Extract the [x, y] coordinate from the center of the cell holding the provided text.  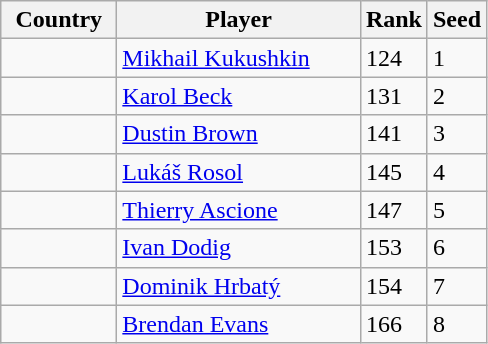
6 [456, 248]
Player [239, 20]
Brendan Evans [239, 324]
Ivan Dodig [239, 248]
Country [59, 20]
145 [394, 172]
166 [394, 324]
141 [394, 134]
124 [394, 58]
153 [394, 248]
Dustin Brown [239, 134]
7 [456, 286]
Mikhail Kukushkin [239, 58]
5 [456, 210]
131 [394, 96]
154 [394, 286]
8 [456, 324]
4 [456, 172]
Seed [456, 20]
2 [456, 96]
3 [456, 134]
Lukáš Rosol [239, 172]
1 [456, 58]
147 [394, 210]
Karol Beck [239, 96]
Rank [394, 20]
Dominik Hrbatý [239, 286]
Thierry Ascione [239, 210]
